Pinpoint the cell where the given text exists, returning its [x, y] midpoint coordinate. 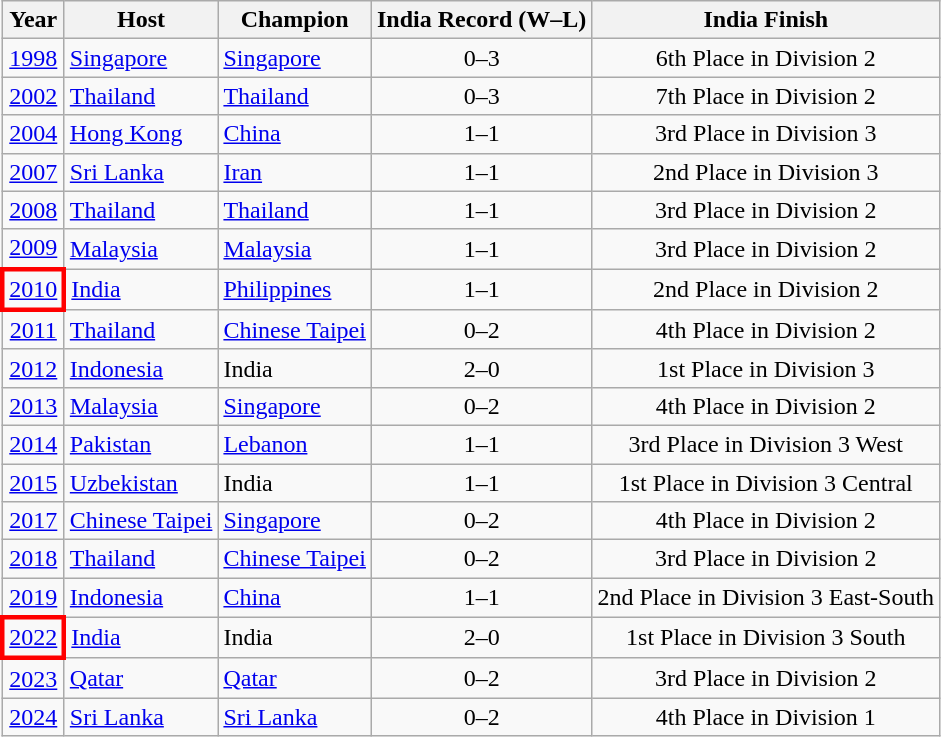
2011 [33, 330]
Year [33, 20]
2002 [33, 96]
2015 [33, 483]
3rd Place in Division 3 West [766, 444]
2013 [33, 406]
1st Place in Division 3 South [766, 638]
1998 [33, 58]
3rd Place in Division 3 [766, 134]
Host [141, 20]
1st Place in Division 3 [766, 368]
2023 [33, 678]
2019 [33, 598]
2024 [33, 717]
2008 [33, 210]
India Finish [766, 20]
2018 [33, 559]
1st Place in Division 3 Central [766, 483]
2014 [33, 444]
2nd Place in Division 3 [766, 172]
Pakistan [141, 444]
2004 [33, 134]
Iran [295, 172]
Hong Kong [141, 134]
India Record (W–L) [481, 20]
2010 [33, 290]
6th Place in Division 2 [766, 58]
7th Place in Division 2 [766, 96]
Lebanon [295, 444]
4th Place in Division 1 [766, 717]
2017 [33, 521]
2nd Place in Division 3 East-South [766, 598]
Philippines [295, 290]
2007 [33, 172]
Uzbekistan [141, 483]
2022 [33, 638]
2nd Place in Division 2 [766, 290]
2009 [33, 249]
Champion [295, 20]
2012 [33, 368]
